Detect which cell encompasses the target text, then output its [x, y] center coordinate. 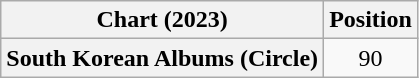
Position [371, 20]
Chart (2023) [162, 20]
South Korean Albums (Circle) [162, 58]
90 [371, 58]
